Locate the cell with the specified text and output its [x, y] center coordinate. 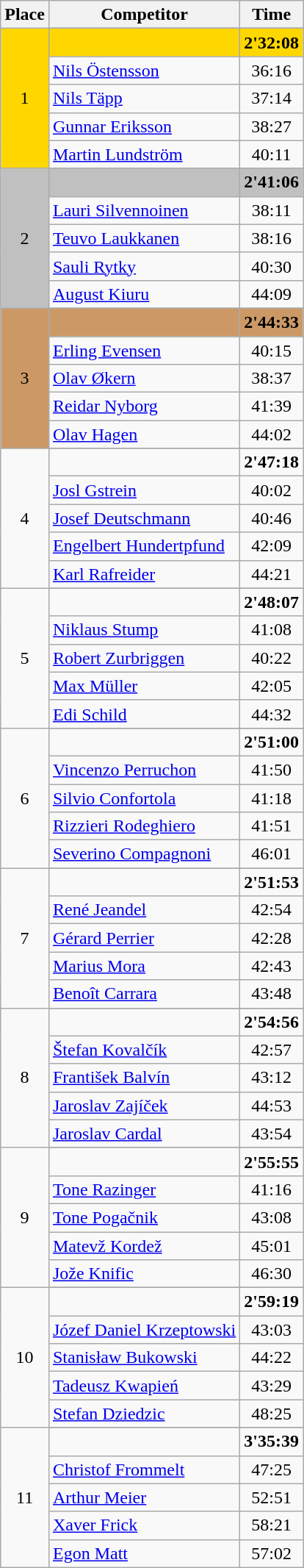
Place [25, 15]
8 [25, 1078]
Niklaus Stump [144, 630]
Robert Zurbriggen [144, 658]
Stefan Dziedzic [144, 1414]
38:16 [272, 238]
Benoît Carrara [144, 994]
Olav Økern [144, 379]
5 [25, 658]
7 [25, 938]
Matevž Kordež [144, 1246]
Edi Schild [144, 714]
Time [272, 15]
44:22 [272, 1358]
Rizzieri Rodeghiero [144, 826]
3'35:39 [272, 1442]
2'54:56 [272, 1022]
44:32 [272, 714]
2'32:08 [272, 43]
42:57 [272, 1050]
57:02 [272, 1553]
58:21 [272, 1525]
Competitor [144, 15]
1 [25, 99]
37:14 [272, 99]
3 [25, 378]
Tone Razinger [144, 1189]
41:16 [272, 1189]
Štefan Kovalčík [144, 1050]
42:54 [272, 910]
46:30 [272, 1274]
43:08 [272, 1217]
Egon Matt [144, 1553]
42:28 [272, 938]
2 [25, 238]
45:01 [272, 1246]
43:03 [272, 1330]
46:01 [272, 854]
4 [25, 518]
40:15 [272, 351]
Arthur Meier [144, 1497]
9 [25, 1217]
Jaroslav Zajíček [144, 1106]
36:16 [272, 71]
Teuvo Laukkanen [144, 238]
Silvio Confortola [144, 798]
44:21 [272, 574]
František Balvín [144, 1078]
Severino Compagnoni [144, 854]
Tadeusz Kwapień [144, 1386]
6 [25, 798]
41:08 [272, 630]
40:02 [272, 490]
Gérard Perrier [144, 938]
August Kiuru [144, 294]
Nils Täpp [144, 99]
Max Müller [144, 686]
Engelbert Hundertpfund [144, 546]
40:30 [272, 266]
Martin Lundström [144, 154]
42:05 [272, 686]
44:09 [272, 294]
Jaroslav Cardal [144, 1134]
2'59:19 [272, 1302]
Marius Mora [144, 966]
Sauli Rytky [144, 266]
Jože Knific [144, 1274]
Josef Deutschmann [144, 518]
Nils Östensson [144, 71]
42:43 [272, 966]
Józef Daniel Krzeptowski [144, 1330]
2'48:07 [272, 602]
Reidar Nyborg [144, 407]
Olav Hagen [144, 434]
41:18 [272, 798]
38:11 [272, 210]
Tone Pogačnik [144, 1217]
11 [25, 1497]
38:27 [272, 126]
43:48 [272, 994]
René Jeandel [144, 910]
Karl Rafreider [144, 574]
40:46 [272, 518]
2'47:18 [272, 462]
10 [25, 1358]
Stanisław Bukowski [144, 1358]
Christof Frommelt [144, 1469]
41:39 [272, 407]
52:51 [272, 1497]
2'55:55 [272, 1161]
44:02 [272, 434]
44:53 [272, 1106]
48:25 [272, 1414]
41:51 [272, 826]
40:22 [272, 658]
42:09 [272, 546]
41:50 [272, 770]
Xaver Frick [144, 1525]
Gunnar Eriksson [144, 126]
Lauri Silvennoinen [144, 210]
Erling Evensen [144, 351]
Vincenzo Perruchon [144, 770]
2'51:53 [272, 882]
47:25 [272, 1469]
2'44:33 [272, 322]
2'51:00 [272, 742]
40:11 [272, 154]
2'41:06 [272, 182]
43:29 [272, 1386]
38:37 [272, 379]
Josl Gstrein [144, 490]
43:54 [272, 1134]
43:12 [272, 1078]
